Capture the cell that displays the provided text and extract its [X, Y] central coordinate. 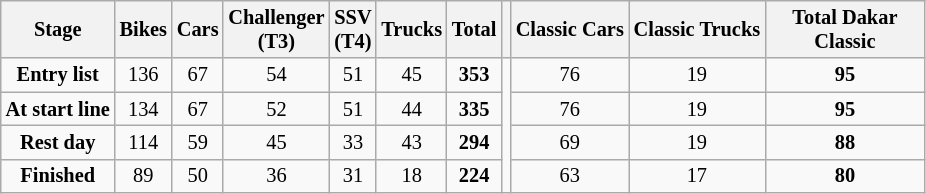
Trucks [411, 29]
43 [411, 142]
17 [697, 176]
Classic Cars [570, 29]
54 [276, 75]
Total Dakar Classic [845, 29]
Entry list [58, 75]
Rest day [58, 142]
136 [144, 75]
59 [198, 142]
31 [352, 176]
63 [570, 176]
52 [276, 109]
36 [276, 176]
353 [474, 75]
Bikes [144, 29]
50 [198, 176]
88 [845, 142]
114 [144, 142]
Stage [58, 29]
At start line [58, 109]
Classic Trucks [697, 29]
44 [411, 109]
224 [474, 176]
Cars [198, 29]
69 [570, 142]
294 [474, 142]
134 [144, 109]
Total [474, 29]
18 [411, 176]
335 [474, 109]
Challenger(T3) [276, 29]
33 [352, 142]
89 [144, 176]
80 [845, 176]
Finished [58, 176]
SSV(T4) [352, 29]
